Locate the cell with the specified text and output its [X, Y] center coordinate. 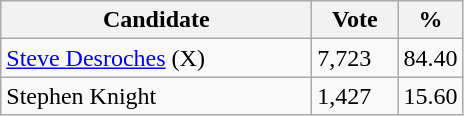
Vote [355, 20]
15.60 [430, 96]
Steve Desroches (X) [156, 58]
% [430, 20]
1,427 [355, 96]
84.40 [430, 58]
Stephen Knight [156, 96]
Candidate [156, 20]
7,723 [355, 58]
